Determine the (X, Y) coordinate at the center of the cell enclosing the given text.  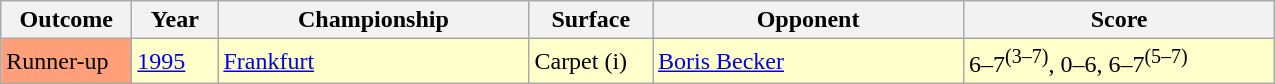
1995 (175, 62)
Boris Becker (808, 62)
Carpet (i) (591, 62)
Championship (374, 20)
Year (175, 20)
Score (1120, 20)
Surface (591, 20)
Outcome (66, 20)
Opponent (808, 20)
Frankfurt (374, 62)
Runner-up (66, 62)
6–7(3–7), 0–6, 6–7(5–7) (1120, 62)
